Find where the given text appears and provide that cell's center as (x, y) coordinate. 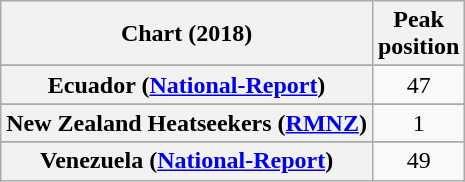
Venezuela (National-Report) (187, 161)
49 (418, 161)
Chart (2018) (187, 34)
New Zealand Heatseekers (RMNZ) (187, 123)
1 (418, 123)
47 (418, 85)
Ecuador (National-Report) (187, 85)
Peak position (418, 34)
